For the text-containing cell, return its midpoint in (X, Y) coordinate format. 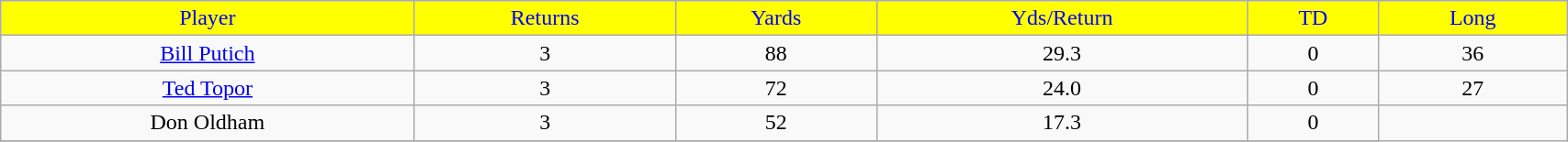
36 (1473, 53)
Player (208, 18)
72 (775, 88)
88 (775, 53)
52 (775, 123)
Long (1473, 18)
Yards (775, 18)
Bill Putich (208, 53)
TD (1314, 18)
Yds/Return (1062, 18)
24.0 (1062, 88)
27 (1473, 88)
Ted Topor (208, 88)
17.3 (1062, 123)
Don Oldham (208, 123)
Returns (545, 18)
29.3 (1062, 53)
